Extract the [X, Y] coordinate from the center of the cell holding the provided text.  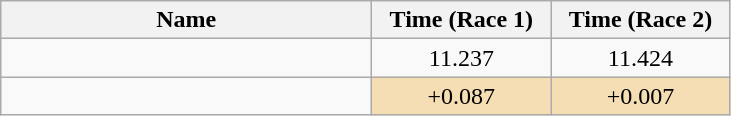
11.237 [462, 58]
Name [186, 20]
Time (Race 1) [462, 20]
+0.087 [462, 96]
11.424 [640, 58]
Time (Race 2) [640, 20]
+0.007 [640, 96]
